For the text-containing cell, return its midpoint in [X, Y] coordinate format. 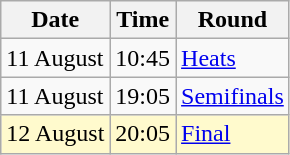
10:45 [143, 58]
Final [233, 134]
19:05 [143, 96]
20:05 [143, 134]
Round [233, 20]
Semifinals [233, 96]
12 August [56, 134]
Heats [233, 58]
Date [56, 20]
Time [143, 20]
